Find where the given text appears and provide that cell's center as (x, y) coordinate. 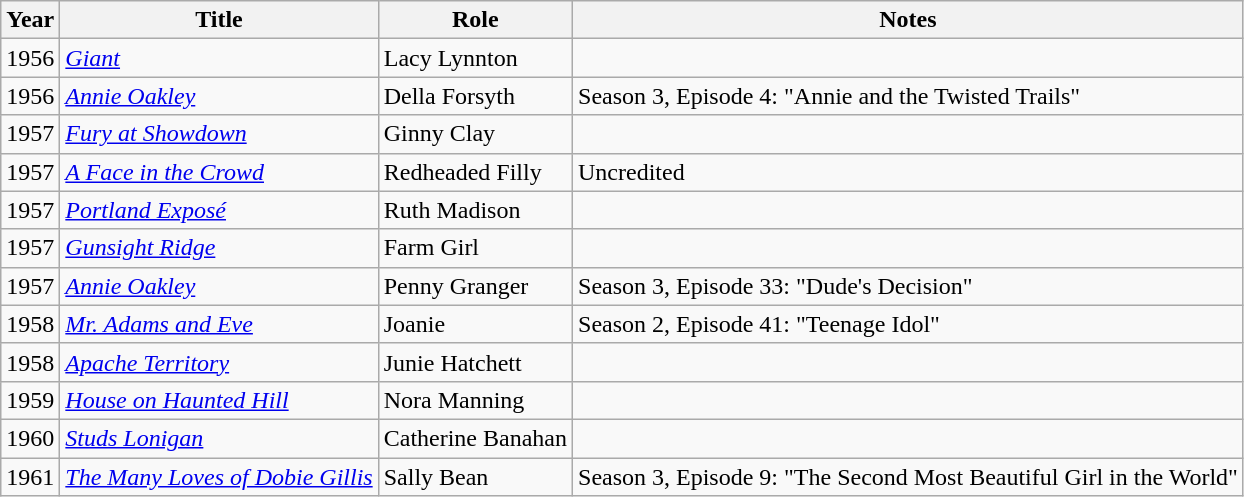
A Face in the Crowd (219, 172)
1959 (30, 400)
Year (30, 20)
Della Forsyth (475, 96)
Junie Hatchett (475, 362)
Role (475, 20)
House on Haunted Hill (219, 400)
Penny Granger (475, 286)
Farm Girl (475, 248)
Season 3, Episode 9: "The Second Most Beautiful Girl in the World" (908, 477)
Joanie (475, 324)
1961 (30, 477)
Title (219, 20)
Studs Lonigan (219, 438)
Uncredited (908, 172)
Catherine Banahan (475, 438)
Giant (219, 58)
Nora Manning (475, 400)
Season 2, Episode 41: "Teenage Idol" (908, 324)
Fury at Showdown (219, 134)
Ginny Clay (475, 134)
Portland Exposé (219, 210)
Mr. Adams and Eve (219, 324)
Ruth Madison (475, 210)
Season 3, Episode 4: "Annie and the Twisted Trails" (908, 96)
Season 3, Episode 33: "Dude's Decision" (908, 286)
Redheaded Filly (475, 172)
Gunsight Ridge (219, 248)
Notes (908, 20)
The Many Loves of Dobie Gillis (219, 477)
Sally Bean (475, 477)
1960 (30, 438)
Apache Territory (219, 362)
Lacy Lynnton (475, 58)
